Return (X, Y) of the center of cell containing provided text 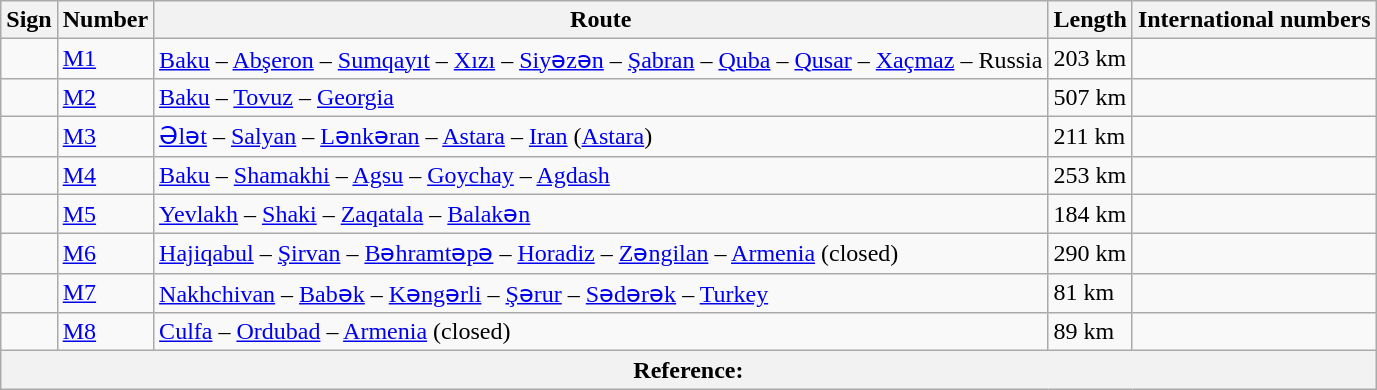
81 km (1090, 293)
Hajiqabul – Şirvan – Bəhramtəpə – Horadiz – Zəngilan – Armenia (closed) (601, 254)
M3 (105, 136)
Number (105, 20)
M7 (105, 293)
89 km (1090, 332)
211 km (1090, 136)
Ələt – Salyan – Lənkəran – Astara – Iran (Astara) (601, 136)
Yevlakh – Shaki – Zaqatala – Balakən (601, 214)
Baku – Abşeron – Sumqayıt – Xızı – Siyəzən – Şabran – Quba – Qusar – Xaçmaz – Russia (601, 59)
Reference: (688, 370)
M5 (105, 214)
Length (1090, 20)
Sign (29, 20)
Baku – Shamakhi – Agsu – Goychay – Agdash (601, 175)
M8 (105, 332)
M6 (105, 254)
184 km (1090, 214)
Culfa – Ordubad – Armenia (closed) (601, 332)
International numbers (1254, 20)
M1 (105, 59)
253 km (1090, 175)
M2 (105, 97)
203 km (1090, 59)
M4 (105, 175)
290 km (1090, 254)
Nakhchivan – Babək – Kəngərli – Şərur – Sədərək – Turkey (601, 293)
Baku – Tovuz – Georgia (601, 97)
Route (601, 20)
507 km (1090, 97)
